Return [X, Y] of the center of cell containing provided text 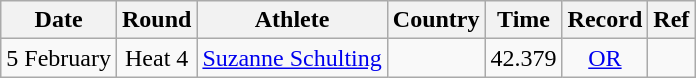
Date [59, 20]
5 February [59, 58]
Suzanne Schulting [292, 58]
Athlete [292, 20]
Round [156, 20]
Record [605, 20]
Country [436, 20]
OR [605, 58]
Time [524, 20]
Heat 4 [156, 58]
42.379 [524, 58]
Ref [672, 20]
